Capture the cell that displays the provided text and extract its (x, y) central coordinate. 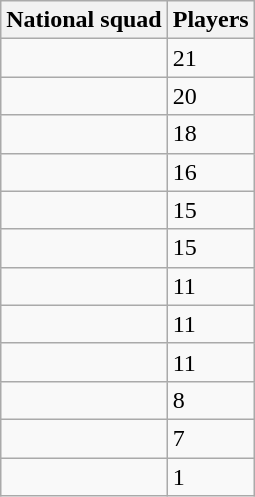
Players (210, 20)
21 (210, 58)
16 (210, 172)
18 (210, 134)
8 (210, 400)
7 (210, 438)
National squad (84, 20)
1 (210, 477)
20 (210, 96)
